Locate the cell with the specified text and output its (X, Y) center coordinate. 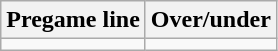
Pregame line (74, 20)
Over/under (210, 20)
